Determine the [X, Y] coordinate at the center of the cell enclosing the given text.  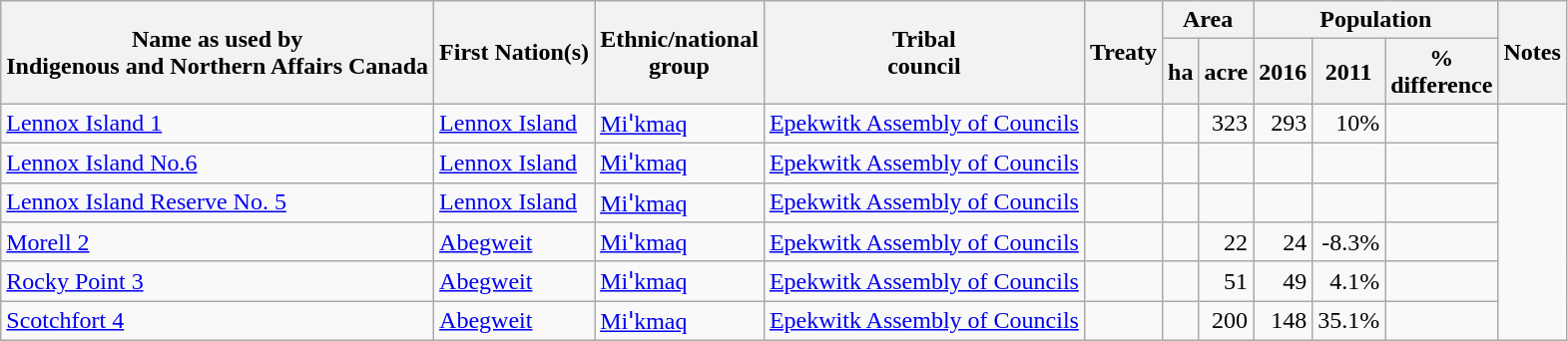
Treaty [1123, 52]
Morell 2 [218, 242]
49 [1284, 281]
ha [1181, 72]
2011 [1349, 72]
323 [1226, 124]
22 [1226, 242]
51 [1226, 281]
Name as used byIndigenous and Northern Affairs Canada [218, 52]
Scotchfort 4 [218, 321]
Lennox Island 1 [218, 124]
-8.3% [1349, 242]
Area [1208, 20]
35.1% [1349, 321]
293 [1284, 124]
Tribalcouncil [924, 52]
10% [1349, 124]
Rocky Point 3 [218, 281]
Lennox Island Reserve No. 5 [218, 202]
200 [1226, 321]
24 [1284, 242]
Notes [1532, 52]
2016 [1284, 72]
Population [1375, 20]
4.1% [1349, 281]
acre [1226, 72]
Lennox Island No.6 [218, 163]
148 [1284, 321]
%difference [1441, 72]
First Nation(s) [515, 52]
Ethnic/nationalgroup [680, 52]
